Extract the [X, Y] coordinate from the center of the cell holding the provided text.  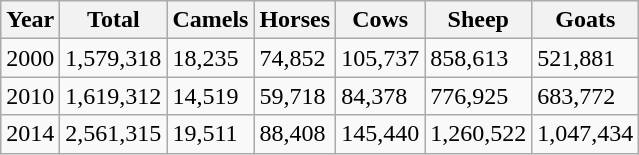
74,852 [295, 58]
683,772 [586, 96]
Year [30, 20]
1,579,318 [114, 58]
14,519 [210, 96]
145,440 [380, 134]
Total [114, 20]
19,511 [210, 134]
Sheep [478, 20]
858,613 [478, 58]
88,408 [295, 134]
1,047,434 [586, 134]
521,881 [586, 58]
105,737 [380, 58]
Horses [295, 20]
2010 [30, 96]
84,378 [380, 96]
776,925 [478, 96]
Camels [210, 20]
1,260,522 [478, 134]
59,718 [295, 96]
1,619,312 [114, 96]
2,561,315 [114, 134]
Goats [586, 20]
18,235 [210, 58]
2000 [30, 58]
2014 [30, 134]
Cows [380, 20]
